Output the (x, y) coordinate of the center of the cell containing the given text.  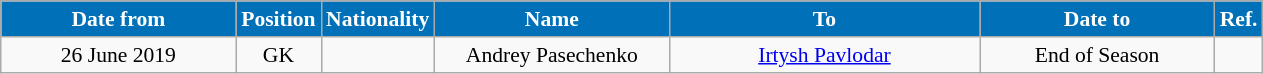
Date to (1098, 19)
To (824, 19)
Irtysh Pavlodar (824, 55)
Name (552, 19)
Andrey Pasechenko (552, 55)
Position (278, 19)
Nationality (378, 19)
Ref. (1239, 19)
Date from (118, 19)
End of Season (1098, 55)
GK (278, 55)
26 June 2019 (118, 55)
